Determine the (x, y) coordinate at the center of the cell enclosing the given text.  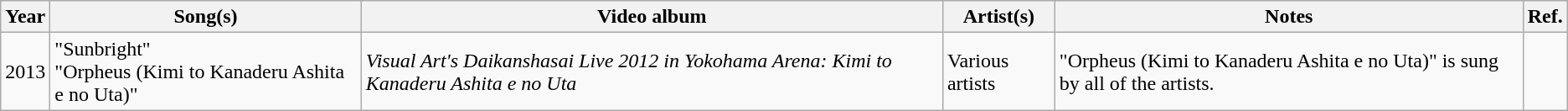
"Orpheus (Kimi to Kanaderu Ashita e no Uta)" is sung by all of the artists. (1288, 71)
Year (25, 17)
2013 (25, 71)
Ref. (1545, 17)
Song(s) (206, 17)
Artist(s) (998, 17)
Visual Art's Daikanshasai Live 2012 in Yokohama Arena: Kimi to Kanaderu Ashita e no Uta (652, 71)
Notes (1288, 17)
Various artists (998, 71)
"Sunbright""Orpheus (Kimi to Kanaderu Ashita e no Uta)" (206, 71)
Video album (652, 17)
